For the text-containing cell, return its midpoint in (X, Y) coordinate format. 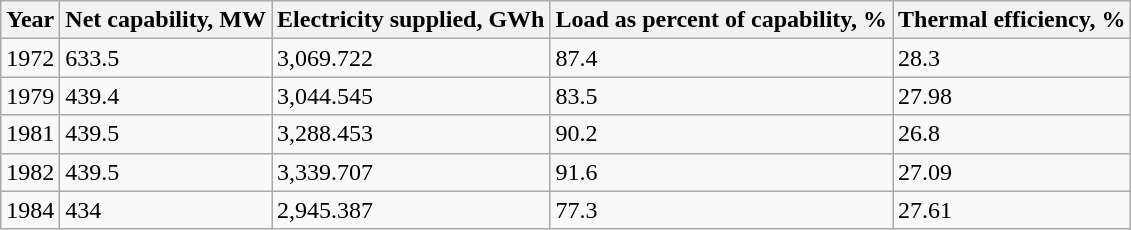
1972 (30, 58)
1984 (30, 210)
91.6 (722, 172)
3,044.545 (411, 96)
27.61 (1012, 210)
Net capability, MW (166, 20)
87.4 (722, 58)
77.3 (722, 210)
Year (30, 20)
3,288.453 (411, 134)
27.98 (1012, 96)
1982 (30, 172)
Electricity supplied, GWh (411, 20)
2,945.387 (411, 210)
26.8 (1012, 134)
1981 (30, 134)
3,069.722 (411, 58)
Thermal efficiency, % (1012, 20)
90.2 (722, 134)
Load as percent of capability, % (722, 20)
3,339.707 (411, 172)
83.5 (722, 96)
27.09 (1012, 172)
633.5 (166, 58)
434 (166, 210)
28.3 (1012, 58)
439.4 (166, 96)
1979 (30, 96)
